For the text-containing cell, return its midpoint in (X, Y) coordinate format. 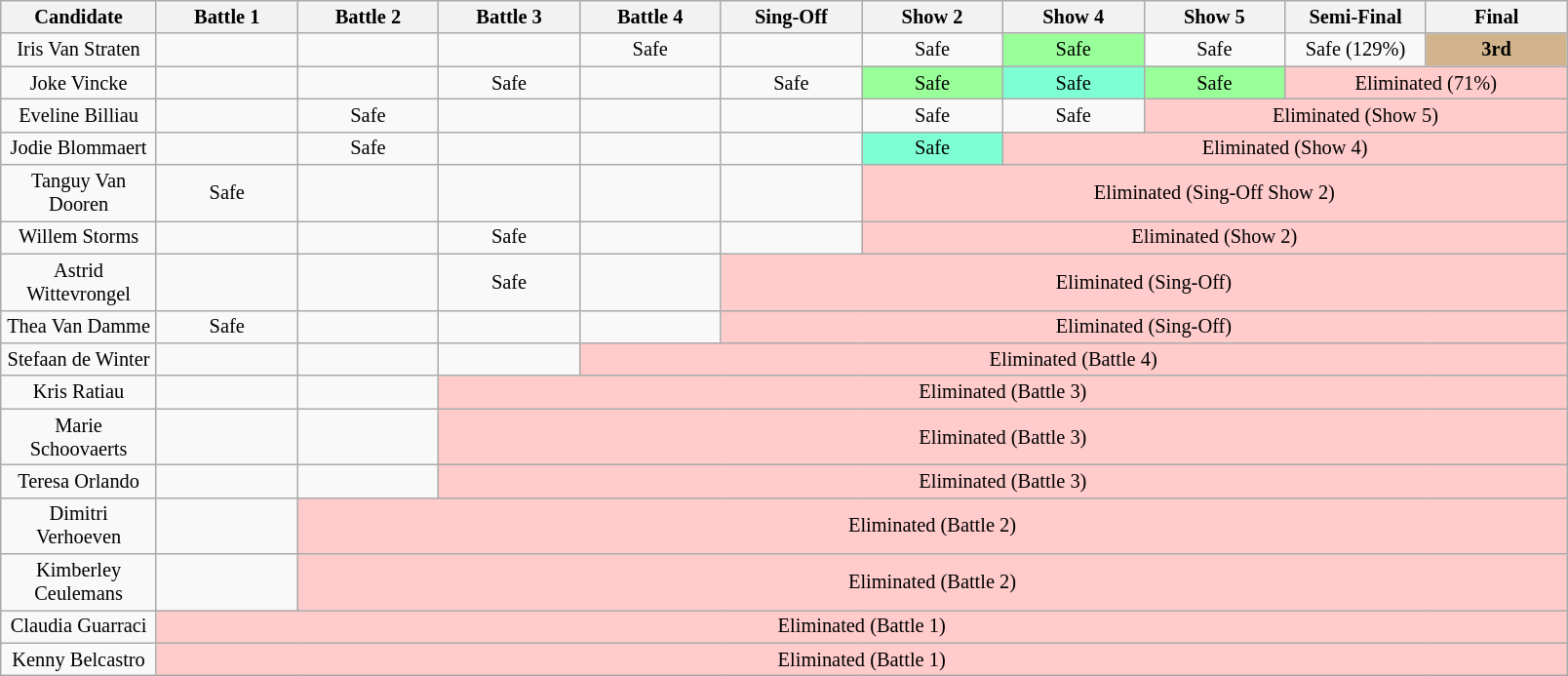
Kimberley Ceulemans (79, 582)
Eliminated (Show 4) (1285, 148)
Battle 1 (226, 17)
Joke Vincke (79, 83)
Candidate (79, 17)
Battle 4 (649, 17)
Willem Storms (79, 237)
Show 4 (1073, 17)
Dimitri Verhoeven (79, 526)
Eveline Billiau (79, 115)
Kris Ratiau (79, 392)
Tanguy Van Dooren (79, 193)
Jodie Blommaert (79, 148)
Claudia Guarraci (79, 626)
Eliminated (Battle 4) (1073, 359)
Final (1496, 17)
Marie Schoovaerts (79, 437)
Astrid Wittevrongel (79, 282)
Teresa Orlando (79, 481)
Iris Van Straten (79, 50)
Eliminated (Show 2) (1215, 237)
Semi-Final (1355, 17)
Kenny Belcastro (79, 659)
Stefaan de Winter (79, 359)
Sing-Off (792, 17)
Show 5 (1215, 17)
Eliminated (Sing-Off Show 2) (1215, 193)
Eliminated (71%) (1426, 83)
Thea Van Damme (79, 327)
Battle 3 (509, 17)
Eliminated (Show 5) (1355, 115)
Safe (129%) (1355, 50)
Battle 2 (369, 17)
3rd (1496, 50)
Show 2 (932, 17)
